Extract the [x, y] coordinate from the center of the cell holding the provided text.  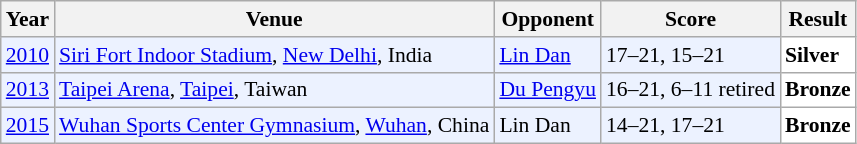
2015 [28, 126]
Wuhan Sports Center Gymnasium, Wuhan, China [274, 126]
14–21, 17–21 [690, 126]
Year [28, 19]
Silver [818, 55]
Result [818, 19]
Score [690, 19]
Venue [274, 19]
Opponent [548, 19]
2013 [28, 90]
Taipei Arena, Taipei, Taiwan [274, 90]
Du Pengyu [548, 90]
16–21, 6–11 retired [690, 90]
2010 [28, 55]
17–21, 15–21 [690, 55]
Siri Fort Indoor Stadium, New Delhi, India [274, 55]
